Locate the cell with the specified text and output its (X, Y) center coordinate. 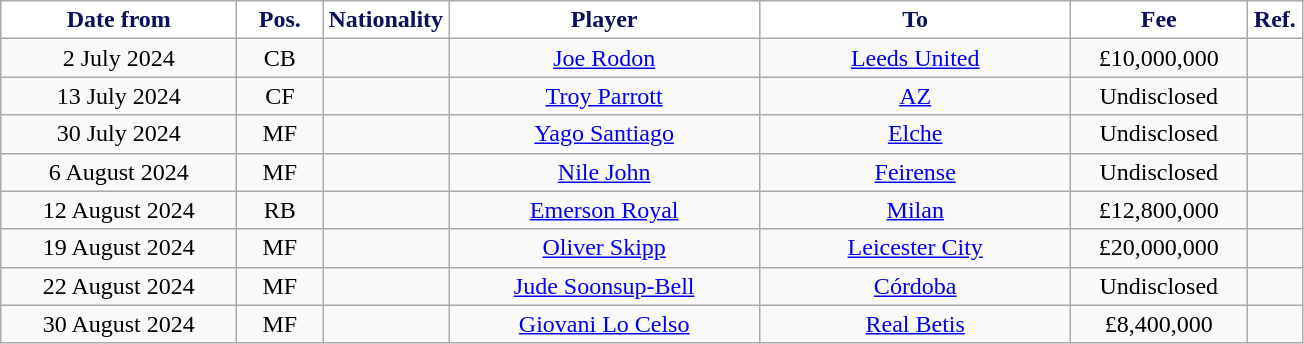
Leicester City (916, 248)
Yago Santiago (604, 134)
CB (280, 58)
AZ (916, 96)
Real Betis (916, 324)
Emerson Royal (604, 210)
30 July 2024 (119, 134)
Troy Parrott (604, 96)
Oliver Skipp (604, 248)
Date from (119, 20)
6 August 2024 (119, 172)
Elche (916, 134)
Nationality (386, 20)
Ref. (1275, 20)
Milan (916, 210)
Fee (1159, 20)
22 August 2024 (119, 286)
Jude Soonsup-Bell (604, 286)
19 August 2024 (119, 248)
2 July 2024 (119, 58)
£20,000,000 (1159, 248)
CF (280, 96)
Nile John (604, 172)
Giovani Lo Celso (604, 324)
Joe Rodon (604, 58)
£8,400,000 (1159, 324)
£12,800,000 (1159, 210)
£10,000,000 (1159, 58)
13 July 2024 (119, 96)
Feirense (916, 172)
Córdoba (916, 286)
Pos. (280, 20)
30 August 2024 (119, 324)
Player (604, 20)
Leeds United (916, 58)
To (916, 20)
12 August 2024 (119, 210)
RB (280, 210)
